Pinpoint the cell where the given text exists, returning its (X, Y) midpoint coordinate. 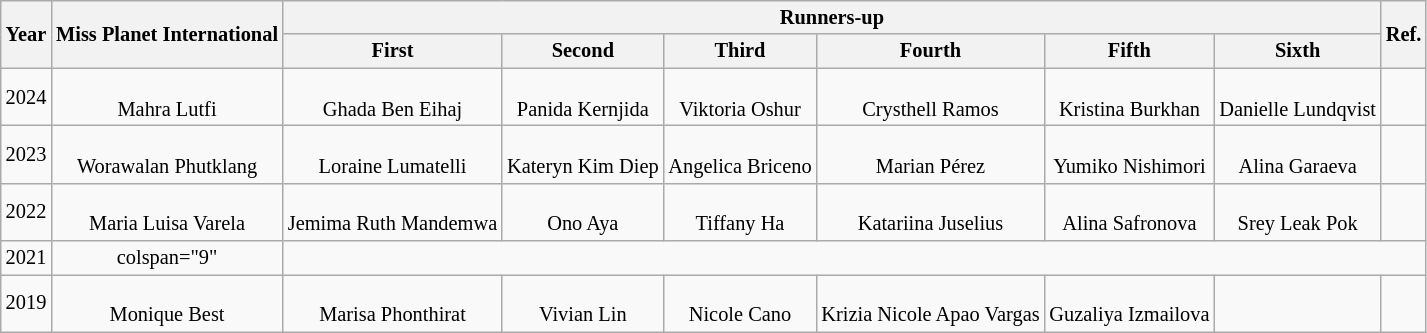
Sixth (1298, 51)
Ono Aya (582, 212)
Guzaliya Izmailova (1129, 303)
Miss Planet International (167, 34)
Srey Leak Pok (1298, 212)
Maria Luisa Varela (167, 212)
Viktoria Oshur (740, 97)
Jemima Ruth Mandemwa (392, 212)
Monique Best (167, 303)
Alina Garaeva (1298, 154)
Ghada Ben Eihaj (392, 97)
Runners-up (832, 17)
2019 (26, 303)
First (392, 51)
2024 (26, 97)
Second (582, 51)
Kateryn Kim Diep (582, 154)
Krizia Nicole Apao Vargas (930, 303)
2023 (26, 154)
Ref. (1404, 34)
Marisa Phonthirat (392, 303)
Loraine Lumatelli (392, 154)
colspan="9" (167, 258)
2022 (26, 212)
Fifth (1129, 51)
Tiffany Ha (740, 212)
Worawalan Phutklang (167, 154)
Mahra Lutfi (167, 97)
2021 (26, 258)
Marian Pérez (930, 154)
Vivian Lin (582, 303)
Panida Kernjida (582, 97)
Katariina Juselius (930, 212)
Third (740, 51)
Nicole Cano (740, 303)
Danielle Lundqvist (1298, 97)
Crysthell Ramos (930, 97)
Angelica Briceno (740, 154)
Yumiko Nishimori (1129, 154)
Fourth (930, 51)
Kristina Burkhan (1129, 97)
Year (26, 34)
Alina Safronova (1129, 212)
